Pinpoint the cell where the given text exists, returning its [x, y] midpoint coordinate. 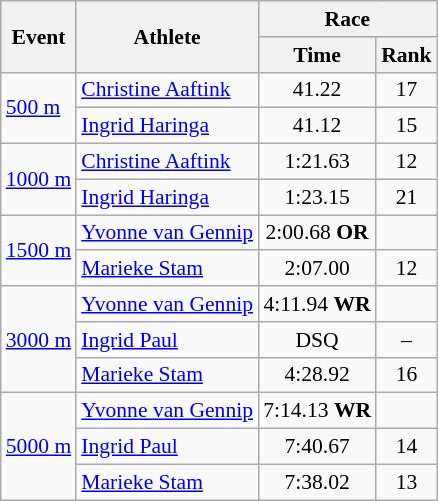
4:28.92 [317, 375]
3000 m [38, 340]
Event [38, 36]
14 [406, 447]
1:23.15 [317, 197]
15 [406, 126]
13 [406, 482]
500 m [38, 108]
7:40.67 [317, 447]
Race [348, 19]
2:07.00 [317, 269]
1000 m [38, 180]
Rank [406, 55]
5000 m [38, 446]
2:00.68 OR [317, 233]
7:14.13 WR [317, 411]
Time [317, 55]
1:21.63 [317, 162]
41.12 [317, 126]
41.22 [317, 90]
4:11.94 WR [317, 304]
DSQ [317, 340]
21 [406, 197]
7:38.02 [317, 482]
17 [406, 90]
16 [406, 375]
1500 m [38, 250]
Athlete [167, 36]
– [406, 340]
